Locate the cell with the specified text and output its (x, y) center coordinate. 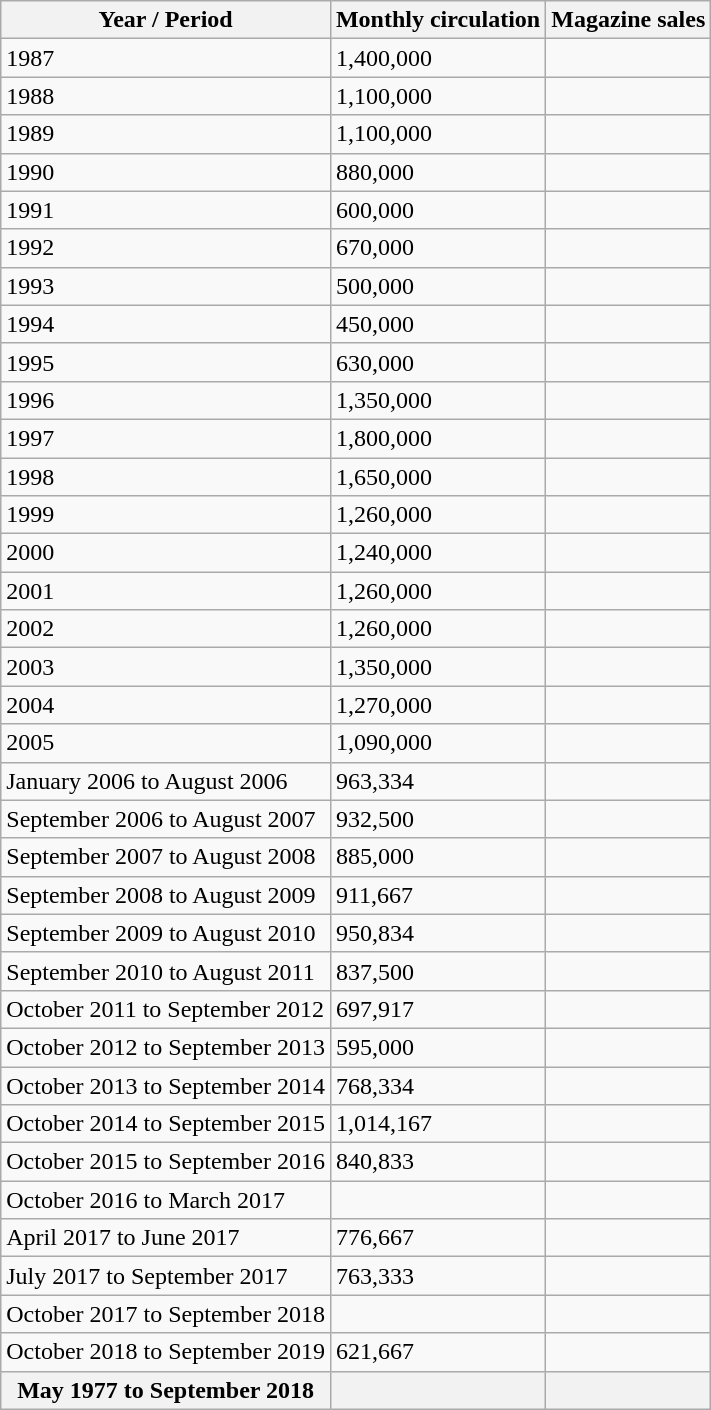
450,000 (438, 324)
April 2017 to June 2017 (166, 1238)
September 2007 to August 2008 (166, 857)
950,834 (438, 933)
1987 (166, 58)
500,000 (438, 286)
Year / Period (166, 20)
1,240,000 (438, 553)
September 2008 to August 2009 (166, 895)
595,000 (438, 1047)
1996 (166, 400)
October 2013 to September 2014 (166, 1085)
1988 (166, 96)
880,000 (438, 172)
1994 (166, 324)
1999 (166, 515)
1,400,000 (438, 58)
1990 (166, 172)
630,000 (438, 362)
October 2018 to September 2019 (166, 1352)
1995 (166, 362)
September 2009 to August 2010 (166, 933)
768,334 (438, 1085)
1997 (166, 438)
September 2010 to August 2011 (166, 971)
October 2017 to September 2018 (166, 1314)
2002 (166, 629)
July 2017 to September 2017 (166, 1276)
1,014,167 (438, 1124)
October 2015 to September 2016 (166, 1162)
October 2012 to September 2013 (166, 1047)
1,090,000 (438, 743)
670,000 (438, 248)
October 2011 to September 2012 (166, 1009)
932,500 (438, 819)
1,650,000 (438, 477)
2000 (166, 553)
2004 (166, 705)
1992 (166, 248)
763,333 (438, 1276)
1,270,000 (438, 705)
963,334 (438, 781)
2003 (166, 667)
600,000 (438, 210)
September 2006 to August 2007 (166, 819)
1998 (166, 477)
621,667 (438, 1352)
840,833 (438, 1162)
Monthly circulation (438, 20)
May 1977 to September 2018 (166, 1390)
1993 (166, 286)
911,667 (438, 895)
1,800,000 (438, 438)
October 2016 to March 2017 (166, 1200)
January 2006 to August 2006 (166, 781)
2005 (166, 743)
776,667 (438, 1238)
2001 (166, 591)
697,917 (438, 1009)
885,000 (438, 857)
October 2014 to September 2015 (166, 1124)
1991 (166, 210)
Magazine sales (628, 20)
837,500 (438, 971)
1989 (166, 134)
